Output the [X, Y] coordinate of the center of the cell containing the given text.  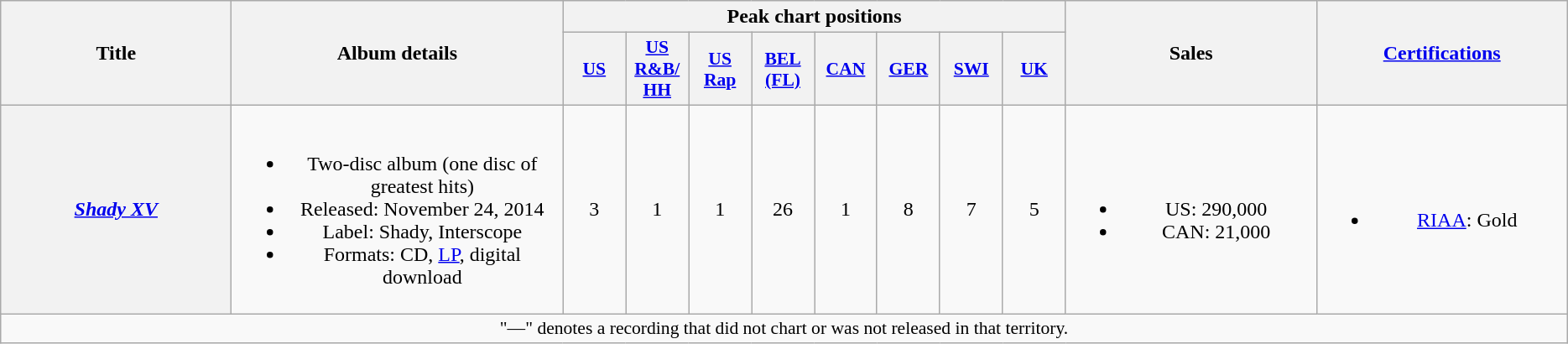
Shady XV [116, 209]
7 [972, 209]
Title [116, 54]
GER [908, 69]
Certifications [1441, 54]
US R&B/HH [658, 69]
Album details [398, 54]
UK [1034, 69]
US [594, 69]
Peak chart positions [814, 17]
BEL (FL) [784, 69]
5 [1034, 209]
Two-disc album (one disc of greatest hits)Released: November 24, 2014Label: Shady, InterscopeFormats: CD, LP, digital download [398, 209]
SWI [972, 69]
CAN [846, 69]
8 [908, 209]
RIAA: Gold [1441, 209]
3 [594, 209]
Sales [1191, 54]
US: 290,000CAN: 21,000 [1191, 209]
"—" denotes a recording that did not chart or was not released in that territory. [784, 329]
26 [784, 209]
US Rap [720, 69]
